Output the [X, Y] coordinate of the center of the cell containing the given text.  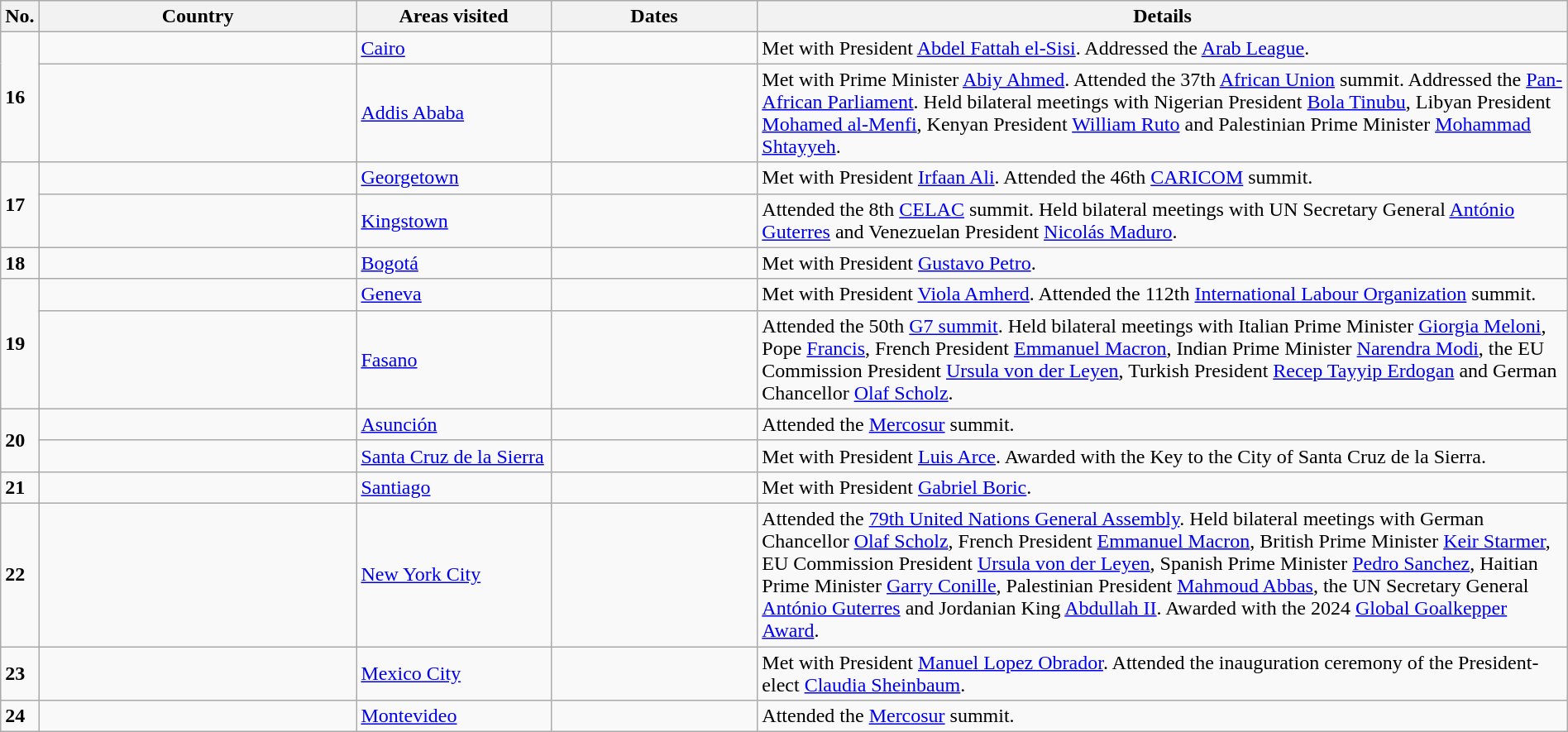
Country [198, 17]
Fasano [453, 359]
Dates [654, 17]
19 [20, 344]
Met with President Gustavo Petro. [1163, 263]
Cairo [453, 48]
24 [20, 716]
21 [20, 487]
Met with President Viola Amherd. Attended the 112th International Labour Organization summit. [1163, 294]
Met with President Irfaan Ali. Attended the 46th CARICOM summit. [1163, 178]
Areas visited [453, 17]
18 [20, 263]
20 [20, 440]
17 [20, 205]
Kingstown [453, 220]
Met with President Manuel Lopez Obrador. Attended the inauguration ceremony of the President-elect Claudia Sheinbaum. [1163, 673]
Santa Cruz de la Sierra [453, 456]
Details [1163, 17]
Met with President Gabriel Boric. [1163, 487]
Addis Ababa [453, 112]
16 [20, 98]
Geneva [453, 294]
Georgetown [453, 178]
Bogotá [453, 263]
22 [20, 574]
Montevideo [453, 716]
Met with President Luis Arce. Awarded with the Key to the City of Santa Cruz de la Sierra. [1163, 456]
Asunción [453, 424]
23 [20, 673]
Attended the 8th CELAC summit. Held bilateral meetings with UN Secretary General António Guterres and Venezuelan President Nicolás Maduro. [1163, 220]
Met with President Abdel Fattah el-Sisi. Addressed the Arab League. [1163, 48]
No. [20, 17]
Mexico City [453, 673]
New York City [453, 574]
Santiago [453, 487]
